Extract the [X, Y] coordinate from the center of the cell holding the provided text.  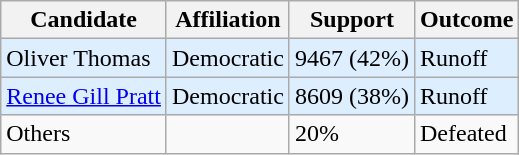
8609 (38%) [352, 96]
Affiliation [228, 20]
Outcome [466, 20]
Support [352, 20]
9467 (42%) [352, 58]
Defeated [466, 134]
Others [84, 134]
Renee Gill Pratt [84, 96]
Oliver Thomas [84, 58]
20% [352, 134]
Candidate [84, 20]
